Search for the cell housing the specified text and yield its (x, y) center coordinate. 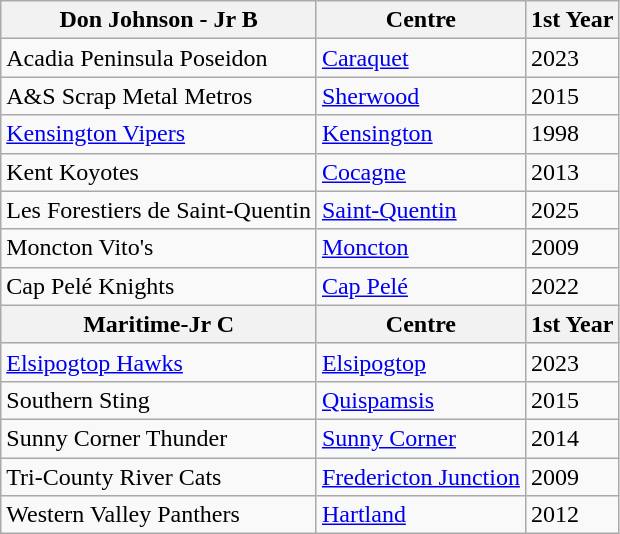
2012 (572, 515)
Caraquet (420, 58)
Maritime-Jr C (159, 324)
Western Valley Panthers (159, 515)
Kent Koyotes (159, 172)
Cocagne (420, 172)
Sunny Corner Thunder (159, 438)
Hartland (420, 515)
Saint-Quentin (420, 210)
2025 (572, 210)
Cap Pelé (420, 286)
Cap Pelé Knights (159, 286)
2013 (572, 172)
Elsipogtop Hawks (159, 362)
Don Johnson - Jr B (159, 20)
Fredericton Junction (420, 477)
1998 (572, 134)
Quispamsis (420, 400)
Southern Sting (159, 400)
A&S Scrap Metal Metros (159, 96)
Moncton Vito's (159, 248)
2022 (572, 286)
Acadia Peninsula Poseidon (159, 58)
Kensington (420, 134)
Sunny Corner (420, 438)
Moncton (420, 248)
Les Forestiers de Saint-Quentin (159, 210)
Tri-County River Cats (159, 477)
Kensington Vipers (159, 134)
Elsipogtop (420, 362)
2014 (572, 438)
Sherwood (420, 96)
